Detect which cell encompasses the target text, then output its (X, Y) center coordinate. 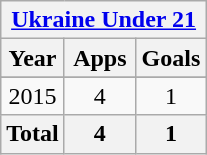
Goals (170, 58)
Ukraine Under 21 (104, 20)
Year (33, 58)
Apps (100, 58)
2015 (33, 96)
Total (33, 134)
